Return (X, Y) of the center of cell containing provided text 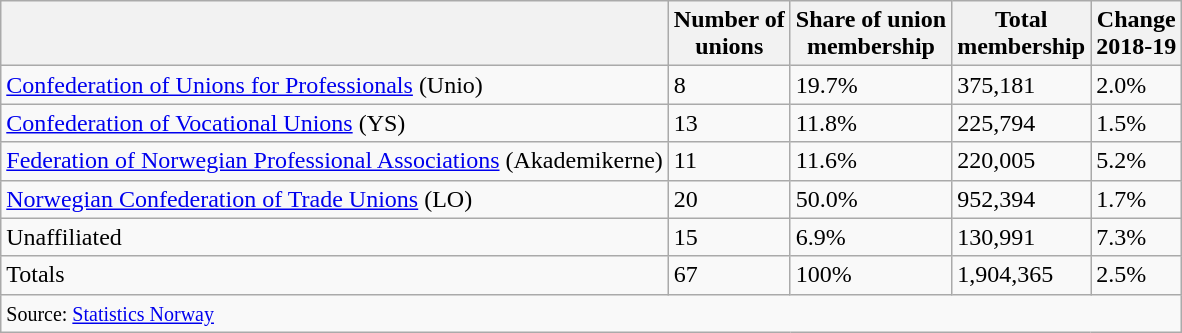
Totals (335, 275)
100% (870, 275)
11.8% (870, 123)
19.7% (870, 85)
375,181 (1022, 85)
7.3% (1136, 237)
Number ofunions (729, 34)
220,005 (1022, 161)
1,904,365 (1022, 275)
5.2% (1136, 161)
6.9% (870, 237)
Confederation of Vocational Unions (YS) (335, 123)
2.5% (1136, 275)
Change2018-19 (1136, 34)
11.6% (870, 161)
Norwegian Confederation of Trade Unions (LO) (335, 199)
Share of unionmembership (870, 34)
50.0% (870, 199)
13 (729, 123)
Unaffiliated (335, 237)
11 (729, 161)
1.7% (1136, 199)
20 (729, 199)
2.0% (1136, 85)
8 (729, 85)
Federation of Norwegian Professional Associations (Akademikerne) (335, 161)
15 (729, 237)
225,794 (1022, 123)
1.5% (1136, 123)
Source: Statistics Norway (592, 313)
67 (729, 275)
Totalmembership (1022, 34)
130,991 (1022, 237)
952,394 (1022, 199)
Confederation of Unions for Professionals (Unio) (335, 85)
